Identify which cell holds the provided text, then report its [x, y] central coordinate. 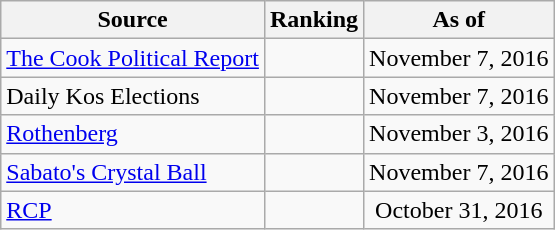
The Cook Political Report [133, 58]
As of [459, 20]
Ranking [314, 20]
Daily Kos Elections [133, 96]
Source [133, 20]
RCP [133, 210]
Sabato's Crystal Ball [133, 172]
Rothenberg [133, 134]
November 3, 2016 [459, 134]
October 31, 2016 [459, 210]
